Return [x, y] of the center of cell containing provided text 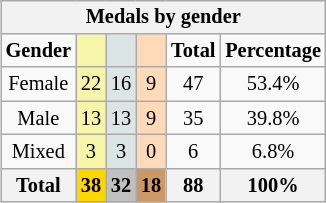
39.8% [273, 118]
47 [193, 84]
35 [193, 118]
16 [121, 84]
Male [38, 118]
38 [91, 185]
Medals by gender [164, 17]
Mixed [38, 152]
6 [193, 152]
Percentage [273, 51]
Female [38, 84]
100% [273, 185]
53.4% [273, 84]
32 [121, 185]
6.8% [273, 152]
0 [151, 152]
22 [91, 84]
Gender [38, 51]
18 [151, 185]
88 [193, 185]
